For the text-containing cell, return its midpoint in (X, Y) coordinate format. 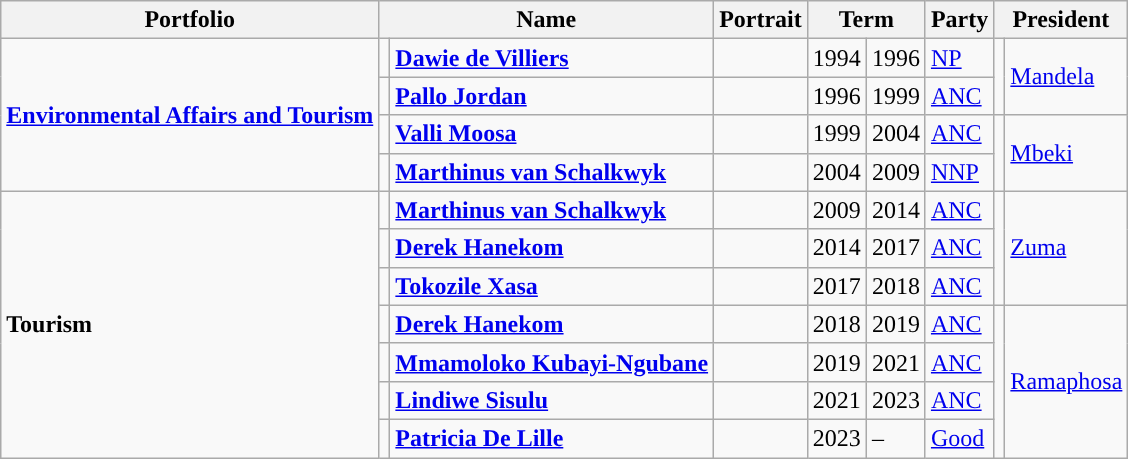
NP (959, 58)
Zuma (1066, 248)
Party (959, 20)
Good (959, 438)
Portfolio (190, 20)
Ramaphosa (1066, 381)
1994 (836, 58)
Patricia De Lille (552, 438)
President (1061, 20)
Mbeki (1066, 153)
Mandela (1066, 77)
Portrait (761, 20)
Tourism (190, 324)
Tokozile Xasa (552, 286)
Name (546, 20)
Term (866, 20)
Mmamoloko Kubayi-Ngubane (552, 362)
– (896, 438)
NNP (959, 172)
Pallo Jordan (552, 96)
Environmental Affairs and Tourism (190, 115)
Dawie de Villiers (552, 58)
Valli Moosa (552, 134)
Lindiwe Sisulu (552, 400)
